Find where the given text appears and provide that cell's center as (x, y) coordinate. 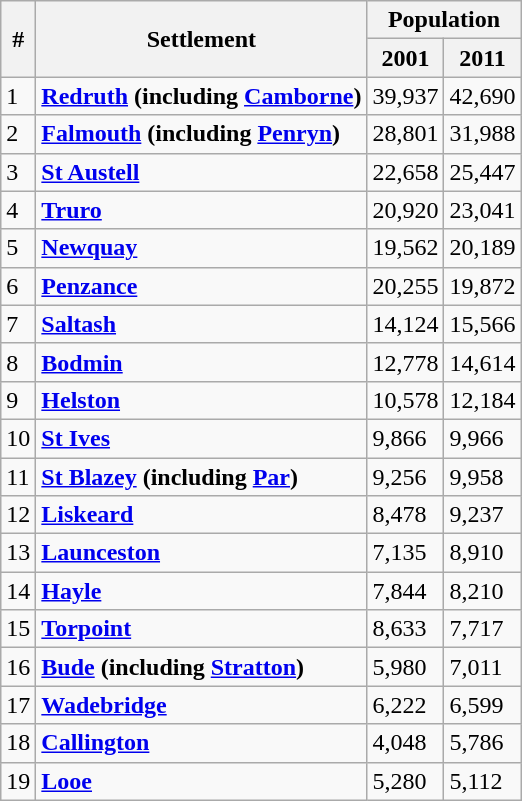
4 (18, 210)
Launceston (202, 553)
12,778 (406, 362)
6,222 (406, 705)
5,786 (482, 743)
9,958 (482, 477)
12 (18, 515)
15,566 (482, 324)
Callington (202, 743)
5,980 (406, 667)
9,966 (482, 438)
20,189 (482, 248)
42,690 (482, 96)
Settlement (202, 39)
Bodmin (202, 362)
9,866 (406, 438)
12,184 (482, 400)
9,237 (482, 515)
4,048 (406, 743)
9,256 (406, 477)
Population (444, 20)
# (18, 39)
Saltash (202, 324)
19 (18, 781)
8,210 (482, 591)
9 (18, 400)
20,920 (406, 210)
Hayle (202, 591)
1 (18, 96)
25,447 (482, 172)
6 (18, 286)
7,717 (482, 629)
5 (18, 248)
3 (18, 172)
8 (18, 362)
8,910 (482, 553)
22,658 (406, 172)
14,614 (482, 362)
2001 (406, 58)
Truro (202, 210)
23,041 (482, 210)
39,937 (406, 96)
15 (18, 629)
Liskeard (202, 515)
St Austell (202, 172)
7 (18, 324)
5,112 (482, 781)
Redruth (including Camborne) (202, 96)
St Blazey (including Par) (202, 477)
10 (18, 438)
2011 (482, 58)
18 (18, 743)
Torpoint (202, 629)
11 (18, 477)
19,872 (482, 286)
7,135 (406, 553)
28,801 (406, 134)
5,280 (406, 781)
Bude (including Stratton) (202, 667)
7,011 (482, 667)
2 (18, 134)
8,633 (406, 629)
6,599 (482, 705)
7,844 (406, 591)
Penzance (202, 286)
Newquay (202, 248)
Looe (202, 781)
14,124 (406, 324)
16 (18, 667)
31,988 (482, 134)
Helston (202, 400)
Falmouth (including Penryn) (202, 134)
17 (18, 705)
19,562 (406, 248)
Wadebridge (202, 705)
8,478 (406, 515)
10,578 (406, 400)
14 (18, 591)
13 (18, 553)
20,255 (406, 286)
St Ives (202, 438)
